Search for the cell housing the specified text and yield its (X, Y) center coordinate. 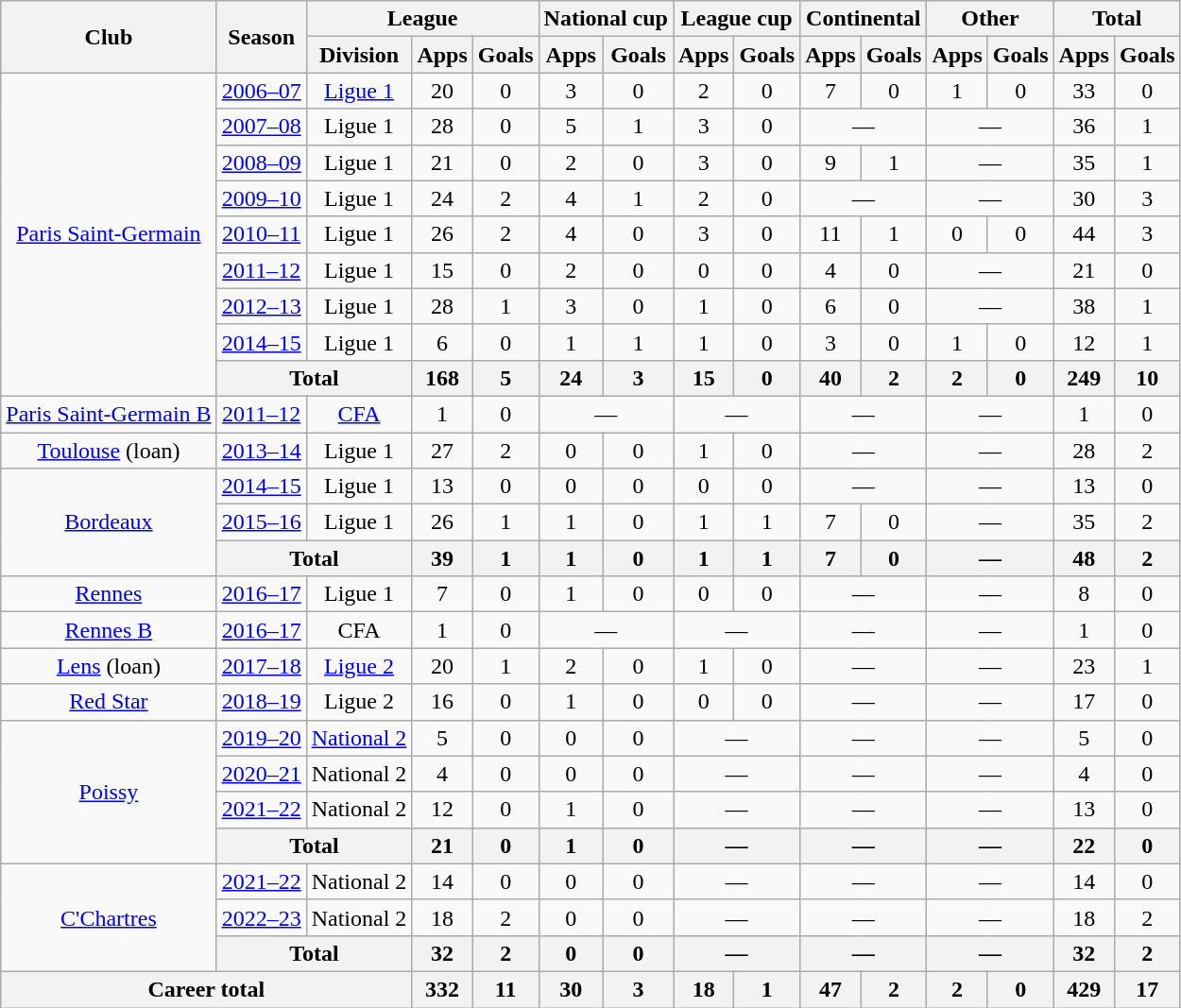
Paris Saint-Germain (109, 234)
Poissy (109, 792)
38 (1084, 306)
429 (1084, 989)
2022–23 (261, 917)
Division (359, 55)
2015–16 (261, 522)
2012–13 (261, 306)
2019–20 (261, 738)
2017–18 (261, 666)
39 (442, 558)
Bordeaux (109, 522)
League (422, 19)
8 (1084, 594)
2018–19 (261, 702)
Rennes B (109, 630)
22 (1084, 846)
2006–07 (261, 91)
47 (830, 989)
27 (442, 451)
Rennes (109, 594)
2010–11 (261, 234)
2008–09 (261, 162)
168 (442, 378)
Paris Saint-Germain B (109, 414)
Season (261, 37)
League cup (736, 19)
National cup (606, 19)
9 (830, 162)
Other (990, 19)
16 (442, 702)
23 (1084, 666)
332 (442, 989)
44 (1084, 234)
2020–21 (261, 774)
2007–08 (261, 127)
2009–10 (261, 198)
2013–14 (261, 451)
Continental (864, 19)
Career total (206, 989)
48 (1084, 558)
Club (109, 37)
C'Chartres (109, 917)
Lens (loan) (109, 666)
40 (830, 378)
249 (1084, 378)
Red Star (109, 702)
10 (1147, 378)
36 (1084, 127)
33 (1084, 91)
Toulouse (loan) (109, 451)
